Locate the cell with the specified text and output its (X, Y) center coordinate. 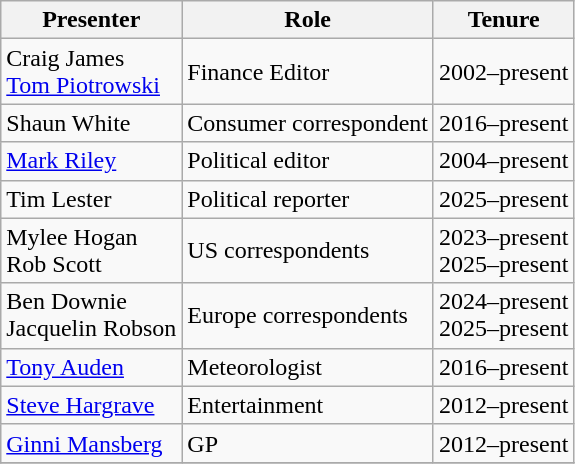
2024–present2025–present (503, 316)
Tony Auden (92, 367)
2004–present (503, 161)
Ginni Mansberg (92, 443)
Tim Lester (92, 199)
Tenure (503, 20)
Steve Hargrave (92, 405)
Shaun White (92, 123)
Mylee HoganRob Scott (92, 250)
Ben DownieJacquelin Robson (92, 316)
Craig JamesTom Piotrowski (92, 72)
Europe correspondents (308, 316)
Entertainment (308, 405)
GP (308, 443)
Role (308, 20)
Consumer correspondent (308, 123)
Political editor (308, 161)
Mark Riley (92, 161)
Presenter (92, 20)
US correspondents (308, 250)
2023–present2025–present (503, 250)
Political reporter (308, 199)
2025–present (503, 199)
Meteorologist (308, 367)
2002–present (503, 72)
Finance Editor (308, 72)
